For the text-containing cell, return its midpoint in (X, Y) coordinate format. 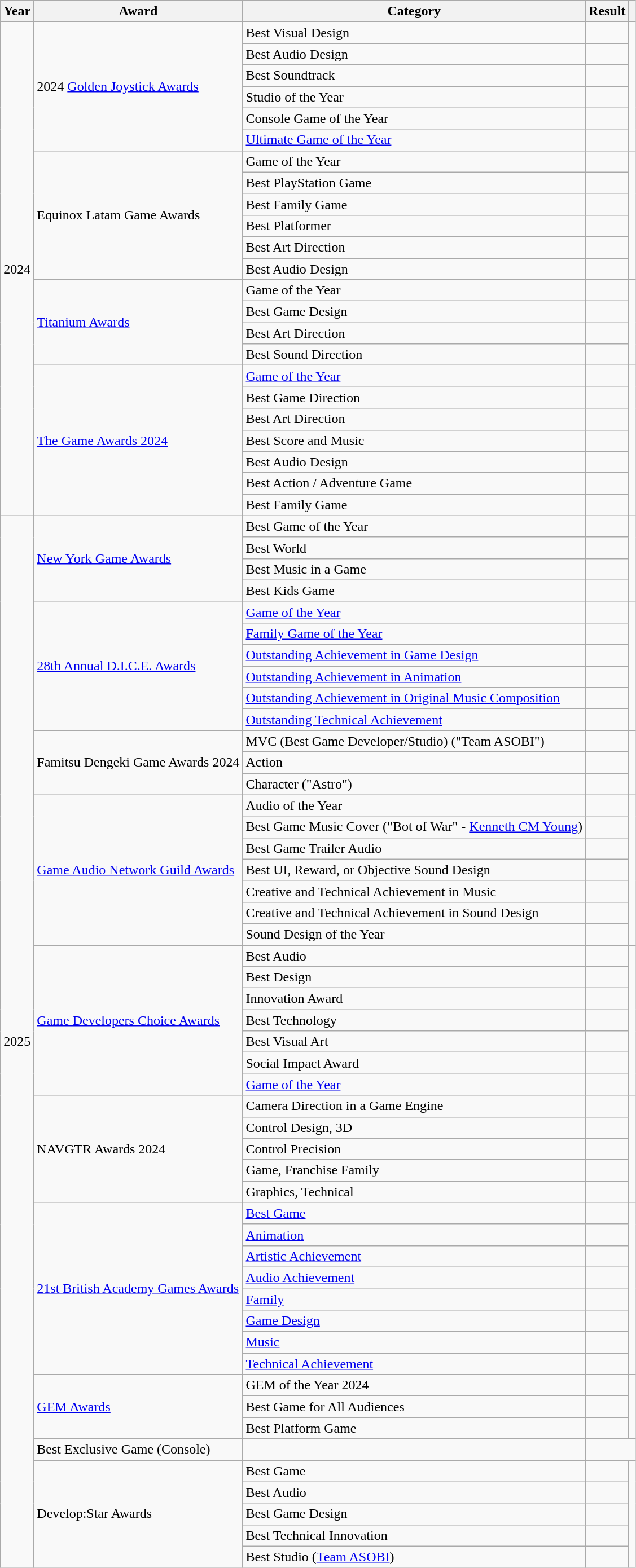
Game Developers Choice Awards (138, 1020)
Outstanding Achievement in Original Music Composition (414, 698)
Best Technical Innovation (414, 1535)
Console Game of the Year (414, 118)
Best Platform Game (414, 1428)
Animation (414, 1235)
MVC (Best Game Developer/Studio) ("Team ASOBI") (414, 741)
Sound Design of the Year (414, 934)
Outstanding Technical Achievement (414, 720)
Technical Achievement (414, 1364)
Best UI, Reward, or Objective Sound Design (414, 870)
Best Soundtrack (414, 76)
Best Kids Game (414, 591)
Best Game of the Year (414, 526)
Best PlayStation Game (414, 183)
Innovation Award (414, 999)
28th Annual D.I.C.E. Awards (138, 666)
Artistic Achievement (414, 1256)
Best Action / Adventure Game (414, 483)
Best Sound Direction (414, 355)
Best Game Direction (414, 398)
Best Music in a Game (414, 569)
Game, Franchise Family (414, 1170)
Best Exclusive Game (Console) (138, 1450)
2024 Golden Joystick Awards (138, 86)
Best Game Trailer Audio (414, 848)
Graphics, Technical (414, 1192)
Best Studio (Team ASOBI) (414, 1557)
Result (607, 11)
Control Design, 3D (414, 1127)
Best World (414, 548)
Equinox Latam Game Awards (138, 215)
Best Visual Art (414, 1042)
Audio Achievement (414, 1278)
GEM of the Year 2024 (414, 1385)
Character ("Astro") (414, 784)
Year (17, 11)
Ultimate Game of the Year (414, 140)
Action (414, 763)
Family Game of the Year (414, 634)
Best Game for All Audiences (414, 1407)
NAVGTR Awards 2024 (138, 1149)
Best Score and Music (414, 441)
Develop:Star Awards (138, 1514)
Best Technology (414, 1020)
Creative and Technical Achievement in Music (414, 891)
2024 (17, 268)
Studio of the Year (414, 97)
The Game Awards 2024 (138, 441)
GEM Awards (138, 1407)
Audio of the Year (414, 805)
Titanium Awards (138, 323)
Camera Direction in a Game Engine (414, 1106)
Category (414, 11)
21st British Academy Games Awards (138, 1288)
Game Audio Network Guild Awards (138, 870)
Outstanding Achievement in Animation (414, 677)
Best Visual Design (414, 33)
2025 (17, 1041)
Best Design (414, 977)
Family (414, 1299)
New York Game Awards (138, 558)
Music (414, 1342)
Award (138, 11)
Famitsu Dengeki Game Awards 2024 (138, 763)
Best Game Music Cover ("Bot of War" - Kenneth CM Young) (414, 827)
Best Platformer (414, 226)
Creative and Technical Achievement in Sound Design (414, 913)
Game Design (414, 1321)
Outstanding Achievement in Game Design (414, 655)
Control Precision (414, 1149)
Social Impact Award (414, 1063)
